Extract the (x, y) coordinate from the center of the cell holding the provided text.  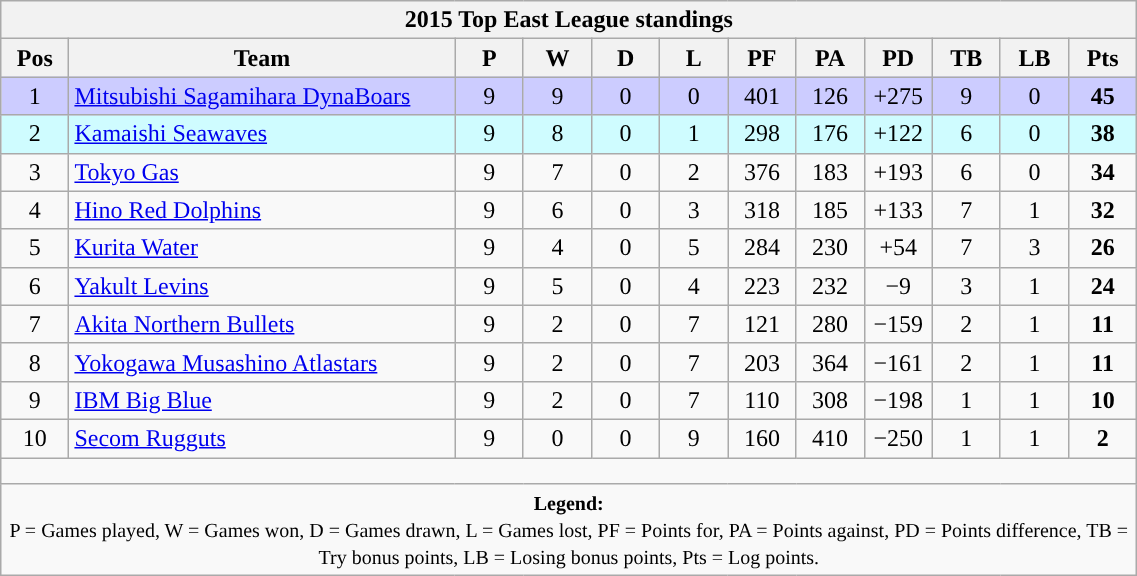
34 (1103, 172)
TB (966, 58)
232 (830, 286)
183 (830, 172)
LB (1034, 58)
L (694, 58)
IBM Big Blue (262, 400)
203 (762, 362)
230 (830, 248)
−161 (898, 362)
26 (1103, 248)
280 (830, 324)
Yakult Levins (262, 286)
401 (762, 96)
Hino Red Dolphins (262, 210)
160 (762, 438)
Kamaishi Seawaves (262, 134)
−250 (898, 438)
Akita Northern Bullets (262, 324)
W (557, 58)
2015 Top East League standings (569, 20)
D (625, 58)
+54 (898, 248)
176 (830, 134)
+133 (898, 210)
308 (830, 400)
223 (762, 286)
376 (762, 172)
32 (1103, 210)
185 (830, 210)
298 (762, 134)
38 (1103, 134)
45 (1103, 96)
P (489, 58)
−159 (898, 324)
410 (830, 438)
Team (262, 58)
PD (898, 58)
284 (762, 248)
+193 (898, 172)
PF (762, 58)
364 (830, 362)
+122 (898, 134)
110 (762, 400)
−198 (898, 400)
Secom Rugguts (262, 438)
Tokyo Gas (262, 172)
Yokogawa Musashino Atlastars (262, 362)
Pts (1103, 58)
Kurita Water (262, 248)
−9 (898, 286)
Mitsubishi Sagamihara DynaBoars (262, 96)
318 (762, 210)
24 (1103, 286)
Pos (35, 58)
121 (762, 324)
126 (830, 96)
PA (830, 58)
+275 (898, 96)
